Pinpoint the cell where the given text exists, returning its [X, Y] midpoint coordinate. 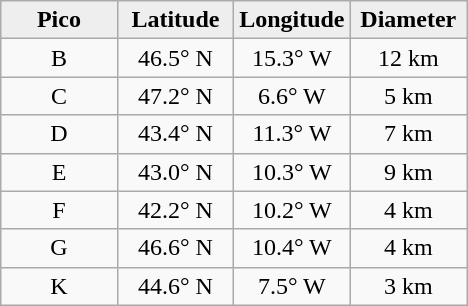
43.4° N [175, 134]
46.5° N [175, 58]
7.5° W [292, 286]
10.3° W [292, 172]
15.3° W [292, 58]
42.2° N [175, 210]
Pico [59, 20]
46.6° N [175, 248]
5 km [408, 96]
Latitude [175, 20]
D [59, 134]
B [59, 58]
Longitude [292, 20]
43.0° N [175, 172]
10.4° W [292, 248]
47.2° N [175, 96]
3 km [408, 286]
C [59, 96]
G [59, 248]
11.3° W [292, 134]
E [59, 172]
9 km [408, 172]
7 km [408, 134]
10.2° W [292, 210]
44.6° N [175, 286]
6.6° W [292, 96]
12 km [408, 58]
K [59, 286]
Diameter [408, 20]
F [59, 210]
